Locate the cell with the specified text and output its (X, Y) center coordinate. 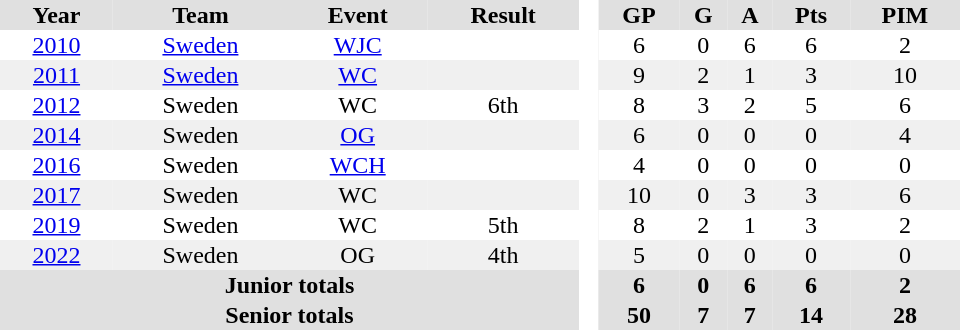
2012 (56, 105)
14 (811, 315)
G (703, 15)
28 (905, 315)
2017 (56, 195)
Event (358, 15)
50 (639, 315)
Senior totals (290, 315)
2010 (56, 45)
6th (502, 105)
4th (502, 255)
Team (200, 15)
WJC (358, 45)
Result (502, 15)
Pts (811, 15)
GP (639, 15)
Year (56, 15)
A (750, 15)
PIM (905, 15)
2016 (56, 165)
Junior totals (290, 285)
2019 (56, 225)
2014 (56, 135)
WCH (358, 165)
9 (639, 75)
2011 (56, 75)
5th (502, 225)
2022 (56, 255)
